Search for the cell housing the specified text and yield its [X, Y] center coordinate. 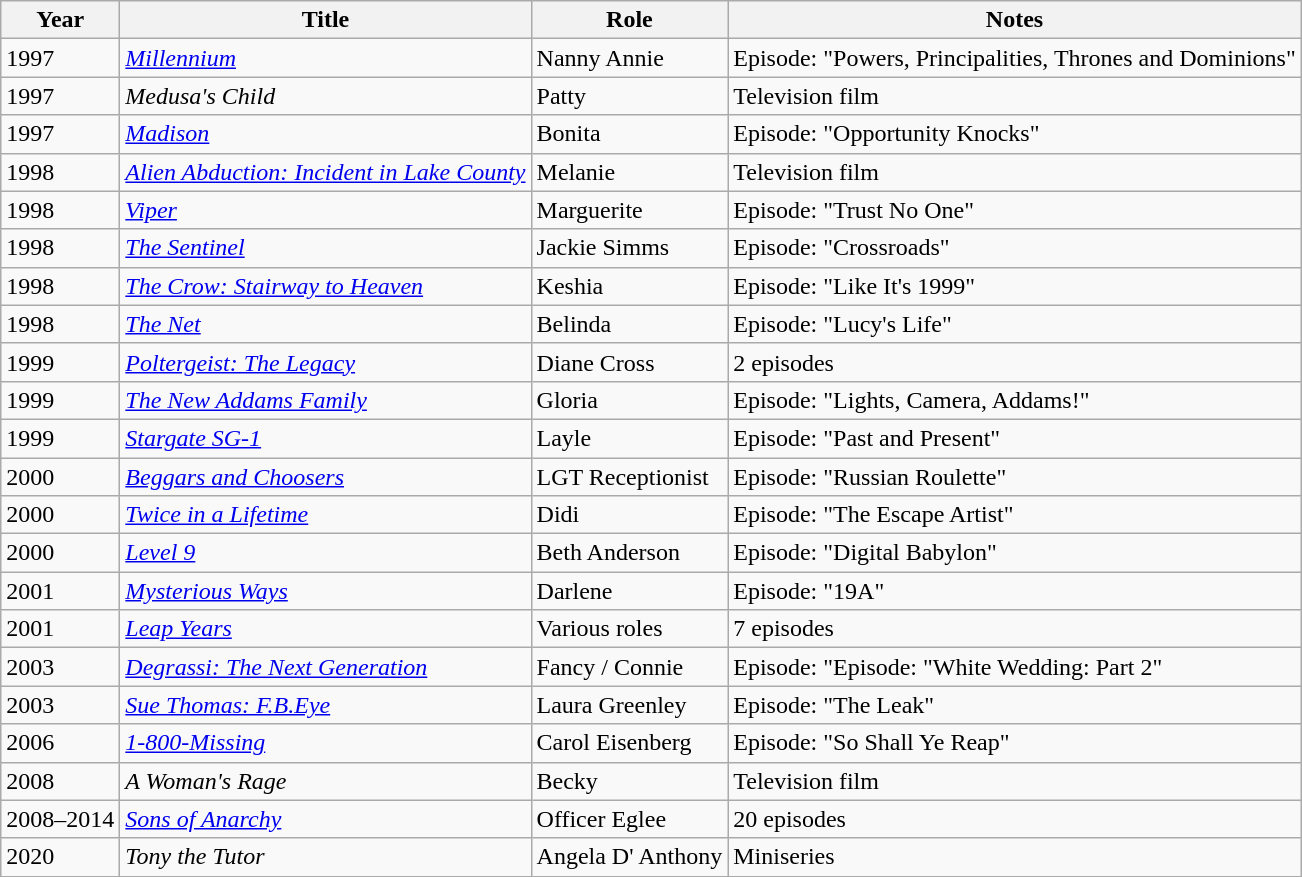
Episode: "Past and Present" [1014, 438]
Belinda [630, 324]
Title [326, 20]
2020 [60, 857]
Bonita [630, 134]
2008 [60, 781]
Beggars and Choosers [326, 477]
Millennium [326, 58]
Level 9 [326, 553]
The Crow: Stairway to Heaven [326, 286]
Episode: "Digital Babylon" [1014, 553]
2008–2014 [60, 819]
Leap Years [326, 629]
Madison [326, 134]
Episode: "Opportunity Knocks" [1014, 134]
Carol Eisenberg [630, 743]
1-800-Missing [326, 743]
7 episodes [1014, 629]
Angela D' Anthony [630, 857]
Miniseries [1014, 857]
Episode: "Lucy's Life" [1014, 324]
Beth Anderson [630, 553]
Nanny Annie [630, 58]
Medusa's Child [326, 96]
Layle [630, 438]
Marguerite [630, 210]
The Sentinel [326, 248]
A Woman's Rage [326, 781]
Darlene [630, 591]
The New Addams Family [326, 400]
Mysterious Ways [326, 591]
Episode: "Russian Roulette" [1014, 477]
Episode: "Episode: "White Wedding: Part 2" [1014, 667]
LGT Receptionist [630, 477]
Fancy / Connie [630, 667]
Patty [630, 96]
Alien Abduction: Incident in Lake County [326, 172]
Episode: "Powers, Principalities, Thrones and Dominions" [1014, 58]
Episode: "So Shall Ye Reap" [1014, 743]
Episode: "Crossroads" [1014, 248]
Episode: "Lights, Camera, Addams!" [1014, 400]
Twice in a Lifetime [326, 515]
2 episodes [1014, 362]
Stargate SG-1 [326, 438]
Jackie Simms [630, 248]
Sons of Anarchy [326, 819]
Laura Greenley [630, 705]
Sue Thomas: F.B.Eye [326, 705]
Episode: "The Escape Artist" [1014, 515]
Tony the Tutor [326, 857]
Episode: "The Leak" [1014, 705]
Poltergeist: The Legacy [326, 362]
Episode: "Like It's 1999" [1014, 286]
Year [60, 20]
2006 [60, 743]
Episode: "19A" [1014, 591]
Keshia [630, 286]
Gloria [630, 400]
Melanie [630, 172]
The Net [326, 324]
Various roles [630, 629]
Diane Cross [630, 362]
20 episodes [1014, 819]
Notes [1014, 20]
Degrassi: The Next Generation [326, 667]
Becky [630, 781]
Role [630, 20]
Viper [326, 210]
Officer Eglee [630, 819]
Episode: "Trust No One" [1014, 210]
Didi [630, 515]
